From the cell containing the given text, extract its center point as [X, Y] coordinate. 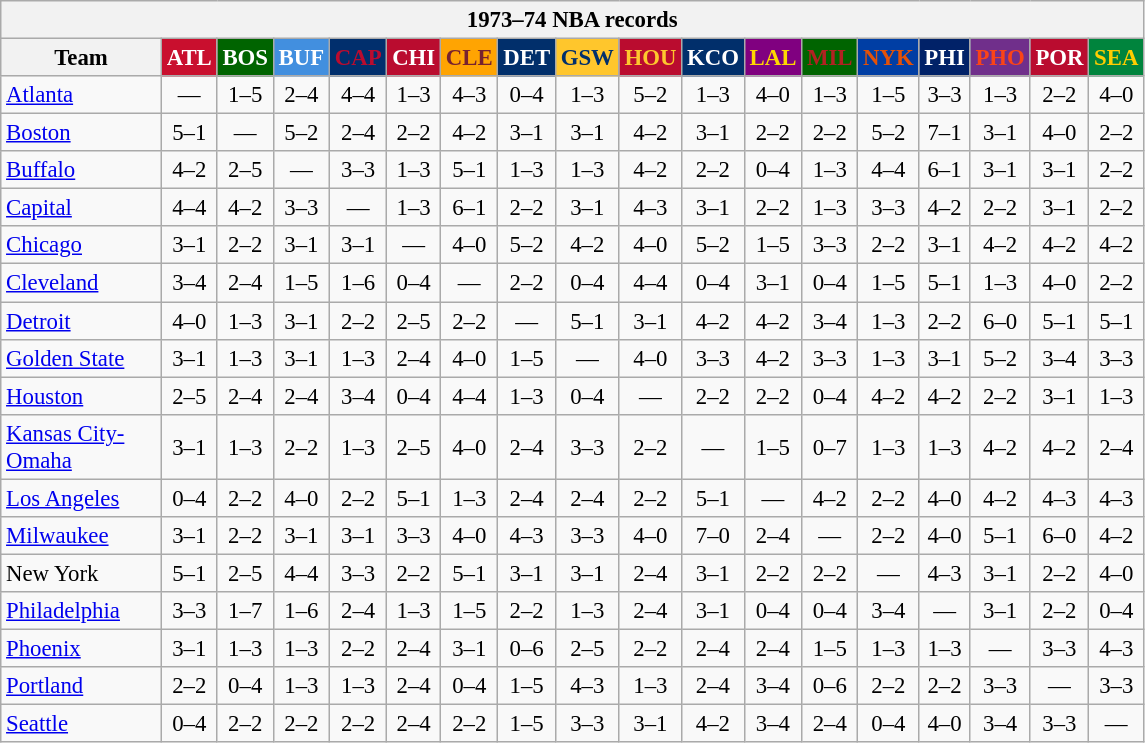
Buffalo [82, 170]
HOU [650, 58]
PHI [944, 58]
1–7 [245, 611]
BUF [301, 58]
Philadelphia [82, 611]
Detroit [82, 321]
7–1 [944, 133]
CHI [414, 58]
NYK [888, 58]
Seattle [82, 724]
CLE [470, 58]
DET [526, 58]
Boston [82, 133]
CAP [358, 58]
Kansas City-Omaha [82, 446]
Phoenix [82, 648]
0–7 [830, 446]
GSW [587, 58]
Portland [82, 686]
KCO [714, 58]
Los Angeles [82, 498]
Golden State [82, 358]
PHO [1000, 58]
MIL [830, 58]
Atlanta [82, 95]
Cleveland [82, 283]
SEA [1116, 58]
LAL [772, 58]
1973–74 NBA records [572, 20]
New York [82, 573]
Houston [82, 396]
Milwaukee [82, 536]
POR [1060, 58]
7–0 [714, 536]
Chicago [82, 245]
Team [82, 58]
ATL [189, 58]
BOS [245, 58]
Capital [82, 208]
